Capture the cell that displays the provided text and extract its [X, Y] central coordinate. 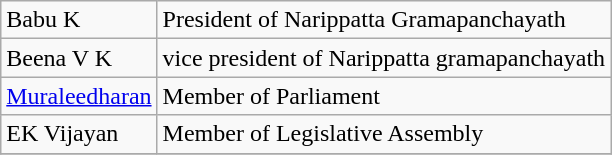
Member of Parliament [384, 96]
Member of Legislative Assembly [384, 134]
President of Narippatta Gramapanchayath [384, 20]
vice president of Narippatta gramapanchayath [384, 58]
Beena V K [79, 58]
Muraleedharan [79, 96]
Babu K [79, 20]
EK Vijayan [79, 134]
